Return the (X, Y) coordinate for the center point of the cell that contains the specified text.  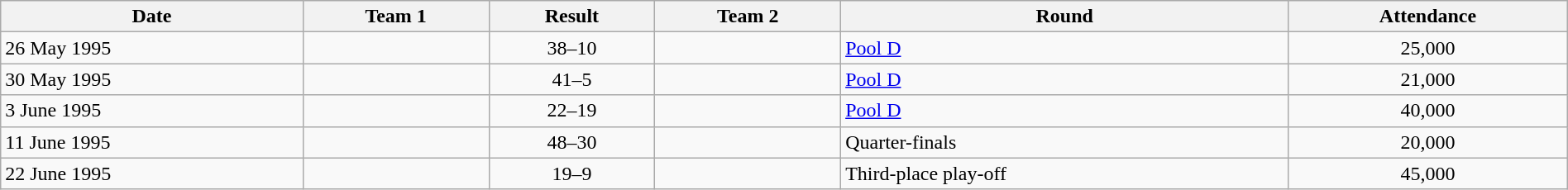
Attendance (1428, 17)
45,000 (1428, 173)
11 June 1995 (152, 142)
20,000 (1428, 142)
Third-place play-off (1065, 173)
40,000 (1428, 111)
Team 1 (395, 17)
30 May 1995 (152, 79)
48–30 (572, 142)
22 June 1995 (152, 173)
22–19 (572, 111)
Round (1065, 17)
Result (572, 17)
Date (152, 17)
Team 2 (748, 17)
38–10 (572, 48)
19–9 (572, 173)
25,000 (1428, 48)
Quarter-finals (1065, 142)
21,000 (1428, 79)
41–5 (572, 79)
26 May 1995 (152, 48)
3 June 1995 (152, 111)
